Capture the cell that displays the provided text and extract its [x, y] central coordinate. 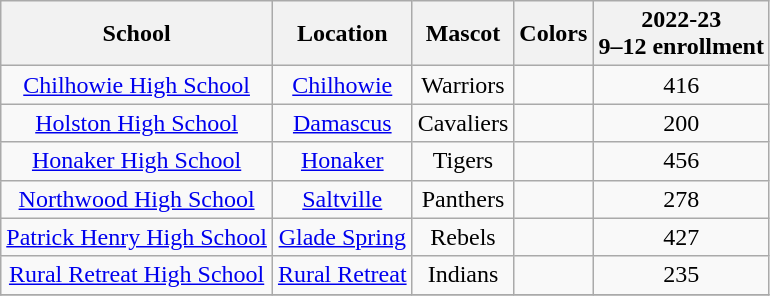
Damascus [342, 123]
Saltville [342, 199]
Chilhowie High School [137, 85]
Tigers [463, 161]
235 [682, 275]
School [137, 34]
Northwood High School [137, 199]
2022-239–12 enrollment [682, 34]
200 [682, 123]
Rural Retreat [342, 275]
Cavaliers [463, 123]
Rural Retreat High School [137, 275]
Mascot [463, 34]
Chilhowie [342, 85]
Glade Spring [342, 237]
Rebels [463, 237]
Patrick Henry High School [137, 237]
427 [682, 237]
Panthers [463, 199]
Location [342, 34]
Honaker High School [137, 161]
278 [682, 199]
456 [682, 161]
Indians [463, 275]
Honaker [342, 161]
Holston High School [137, 123]
Warriors [463, 85]
Colors [554, 34]
416 [682, 85]
